Search for the cell housing the specified text and yield its [x, y] center coordinate. 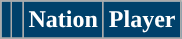
Nation [63, 20]
Player [142, 20]
